Return the (X, Y) coordinate for the center point of the cell that contains the specified text.  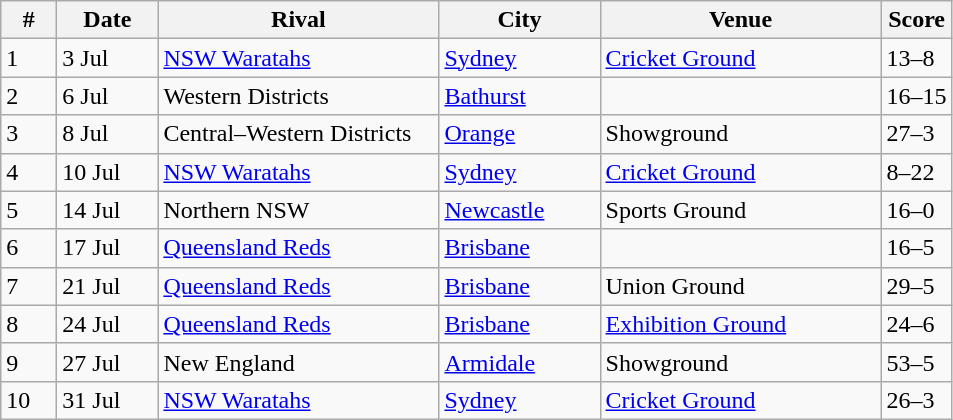
17 Jul (108, 248)
Venue (740, 20)
10 (29, 400)
Orange (520, 134)
Date (108, 20)
Exhibition Ground (740, 324)
Union Ground (740, 286)
5 (29, 210)
Newcastle (520, 210)
27–3 (916, 134)
7 (29, 286)
6 (29, 248)
16–5 (916, 248)
27 Jul (108, 362)
31 Jul (108, 400)
24 Jul (108, 324)
16–15 (916, 96)
14 Jul (108, 210)
1 (29, 58)
Armidale (520, 362)
8–22 (916, 172)
Score (916, 20)
4 (29, 172)
Bathurst (520, 96)
16–0 (916, 210)
Western Districts (298, 96)
Rival (298, 20)
26–3 (916, 400)
Central–Western Districts (298, 134)
6 Jul (108, 96)
8 Jul (108, 134)
53–5 (916, 362)
29–5 (916, 286)
9 (29, 362)
21 Jul (108, 286)
Sports Ground (740, 210)
# (29, 20)
8 (29, 324)
New England (298, 362)
3 Jul (108, 58)
10 Jul (108, 172)
24–6 (916, 324)
3 (29, 134)
2 (29, 96)
Northern NSW (298, 210)
City (520, 20)
13–8 (916, 58)
